Return the [X, Y] coordinate for the center point of the cell that contains the specified text.  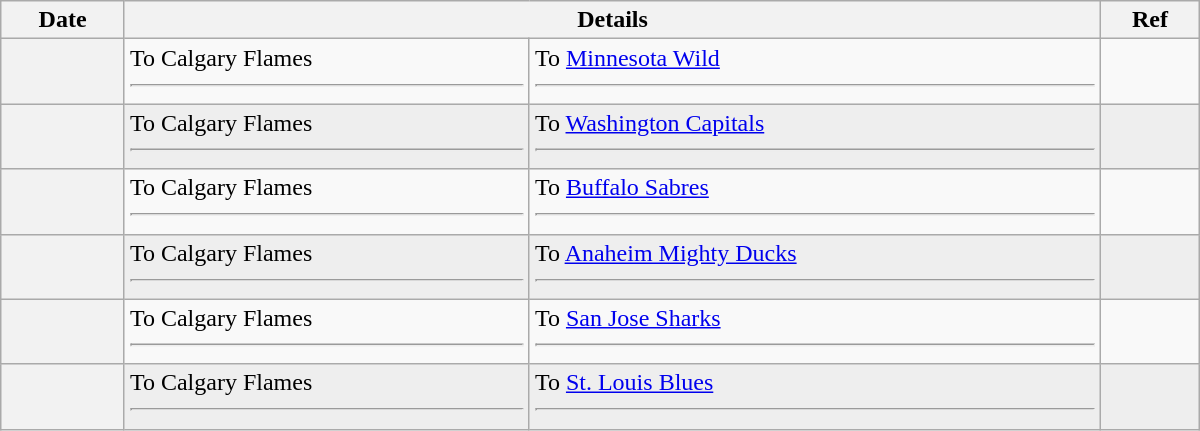
To Buffalo Sabres [814, 202]
To San Jose Sharks [814, 332]
Date [63, 20]
To Anaheim Mighty Ducks [814, 266]
Details [612, 20]
Ref [1150, 20]
To Minnesota Wild [814, 72]
To St. Louis Blues [814, 396]
To Washington Capitals [814, 136]
